Pinpoint the cell where the given text exists, returning its (x, y) midpoint coordinate. 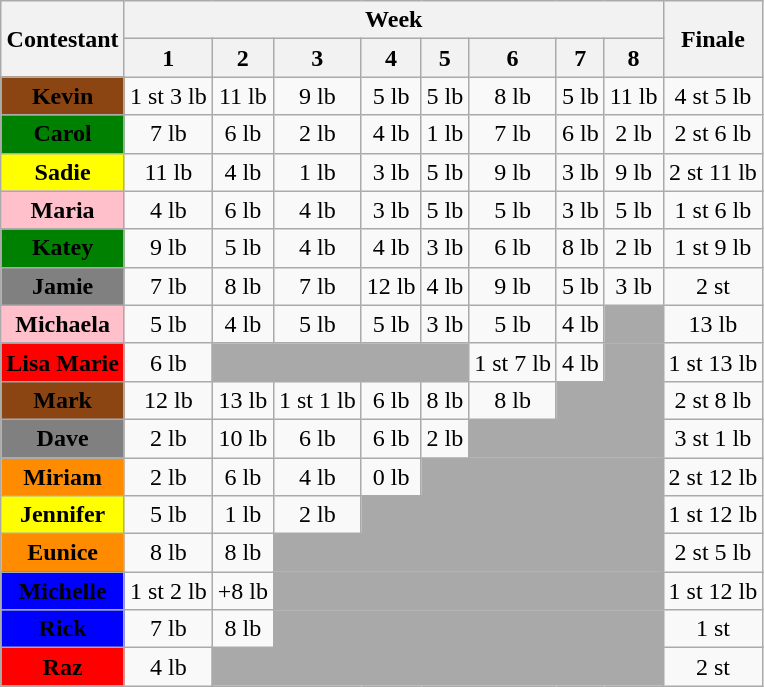
1 st 1 lb (317, 400)
2 st 6 lb (713, 134)
2 st 8 lb (713, 400)
10 lb (242, 438)
+8 lb (242, 591)
7 (580, 58)
1 st 13 lb (713, 362)
4 (391, 58)
2 st 5 lb (713, 553)
2 st 11 lb (713, 172)
Miriam (63, 477)
1 st 6 lb (713, 210)
1 st 7 lb (513, 362)
2 st 12 lb (713, 477)
1 (168, 58)
3 (317, 58)
0 lb (391, 477)
Katey (63, 248)
3 st 1 lb (713, 438)
Lisa Marie (63, 362)
4 st 5 lb (713, 96)
6 (513, 58)
Jennifer (63, 515)
Carol (63, 134)
Finale (713, 39)
Raz (63, 667)
Contestant (63, 39)
1 st 3 lb (168, 96)
8 (634, 58)
1 st 9 lb (713, 248)
Week (394, 20)
1 st (713, 629)
Michelle (63, 591)
Michaela (63, 324)
1 st 2 lb (168, 591)
Rick (63, 629)
5 (445, 58)
Mark (63, 400)
Kevin (63, 96)
Eunice (63, 553)
2 (242, 58)
Maria (63, 210)
Dave (63, 438)
Sadie (63, 172)
Jamie (63, 286)
